Determine the [x, y] coordinate at the center of the cell enclosing the given text.  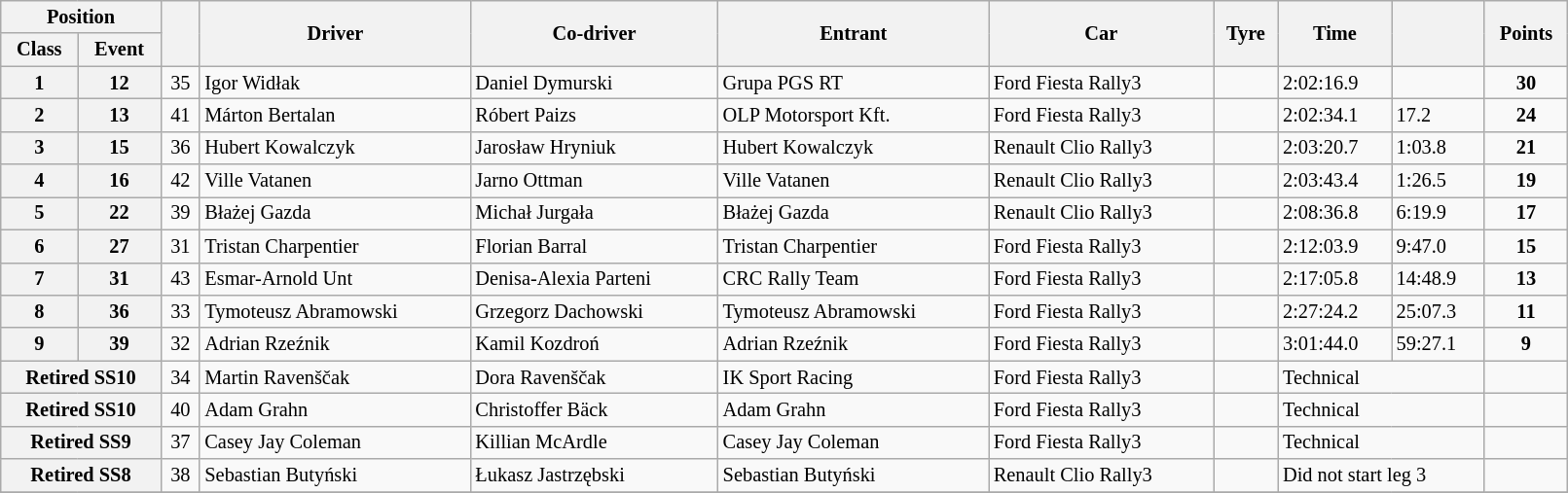
38 [180, 475]
2:08:36.8 [1335, 213]
8 [39, 311]
Killian McArdle [595, 442]
Retired SS9 [82, 442]
Time [1335, 33]
Dora Ravenščak [595, 377]
Łukasz Jastrzębski [595, 475]
22 [119, 213]
27 [119, 246]
Christoffer Bäck [595, 409]
33 [180, 311]
34 [180, 377]
Daniel Dymurski [595, 83]
Event [119, 50]
2:03:20.7 [1335, 148]
Jarno Ottman [595, 181]
Michał Jurgała [595, 213]
35 [180, 83]
43 [180, 279]
17 [1526, 213]
2:02:34.1 [1335, 115]
3:01:44.0 [1335, 344]
2 [39, 115]
Points [1526, 33]
Driver [335, 33]
Position [82, 17]
Florian Barral [595, 246]
1 [39, 83]
59:27.1 [1439, 344]
19 [1526, 181]
17.2 [1439, 115]
Esmar-Arnold Unt [335, 279]
Jarosław Hryniuk [595, 148]
5 [39, 213]
Denisa-Alexia Parteni [595, 279]
32 [180, 344]
24 [1526, 115]
Retired SS8 [82, 475]
IK Sport Racing [854, 377]
Grzegorz Dachowski [595, 311]
16 [119, 181]
2:02:16.9 [1335, 83]
3 [39, 148]
25:07.3 [1439, 311]
Car [1102, 33]
Entrant [854, 33]
4 [39, 181]
6:19.9 [1439, 213]
40 [180, 409]
2:12:03.9 [1335, 246]
37 [180, 442]
7 [39, 279]
41 [180, 115]
Igor Widłak [335, 83]
Róbert Paizs [595, 115]
2:17:05.8 [1335, 279]
9:47.0 [1439, 246]
21 [1526, 148]
Grupa PGS RT [854, 83]
12 [119, 83]
CRC Rally Team [854, 279]
2:03:43.4 [1335, 181]
30 [1526, 83]
OLP Motorsport Kft. [854, 115]
Co-driver [595, 33]
6 [39, 246]
11 [1526, 311]
Márton Bertalan [335, 115]
1:26.5 [1439, 181]
Martin Ravenščak [335, 377]
1:03.8 [1439, 148]
42 [180, 181]
2:27:24.2 [1335, 311]
14:48.9 [1439, 279]
Tyre [1246, 33]
Did not start leg 3 [1381, 475]
Kamil Kozdroń [595, 344]
Class [39, 50]
